Locate the cell with the specified text and output its [X, Y] center coordinate. 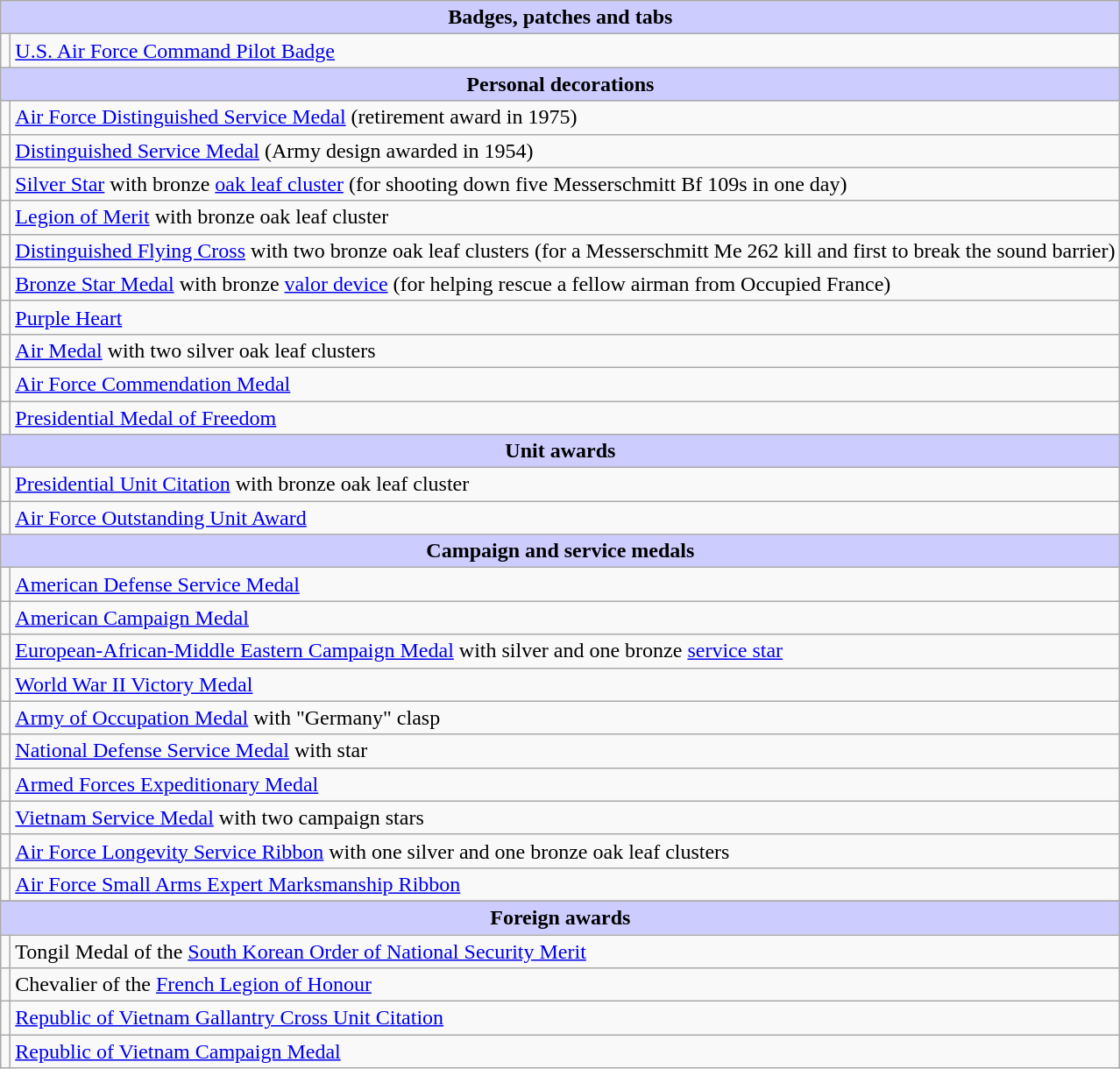
Foreign awards [561, 917]
Badges, patches and tabs [561, 18]
World War II Victory Medal [565, 684]
Presidential Unit Citation with bronze oak leaf cluster [565, 485]
Unit awards [561, 451]
Republic of Vietnam Gallantry Cross Unit Citation [565, 1018]
Air Force Small Arms Expert Marksmanship Ribbon [565, 884]
Bronze Star Medal with bronze valor device (for helping rescue a fellow airman from Occupied France) [565, 284]
Distinguished Flying Cross with two bronze oak leaf clusters (for a Messerschmitt Me 262 kill and first to break the sound barrier) [565, 251]
Legion of Merit with bronze oak leaf cluster [565, 217]
Presidential Medal of Freedom [565, 418]
Air Force Longevity Service Ribbon with one silver and one bronze oak leaf clusters [565, 851]
Silver Star with bronze oak leaf cluster (for shooting down five Messerschmitt Bf 109s in one day) [565, 184]
Air Medal with two silver oak leaf clusters [565, 350]
Republic of Vietnam Campaign Medal [565, 1051]
Personal decorations [561, 84]
Army of Occupation Medal with "Germany" clasp [565, 718]
Armed Forces Expeditionary Medal [565, 784]
U.S. Air Force Command Pilot Badge [565, 51]
Tongil Medal of the South Korean Order of National Security Merit [565, 951]
European-African-Middle Eastern Campaign Medal with silver and one bronze service star [565, 651]
Campaign and service medals [561, 551]
Air Force Outstanding Unit Award [565, 518]
American Campaign Medal [565, 618]
American Defense Service Medal [565, 584]
Distinguished Service Medal (Army design awarded in 1954) [565, 151]
Chevalier of the French Legion of Honour [565, 985]
Vietnam Service Medal with two campaign stars [565, 818]
Purple Heart [565, 317]
National Defense Service Medal with star [565, 751]
Air Force Commendation Medal [565, 384]
Air Force Distinguished Service Medal (retirement award in 1975) [565, 117]
